Determine the (X, Y) coordinate at the center of the cell enclosing the given text.  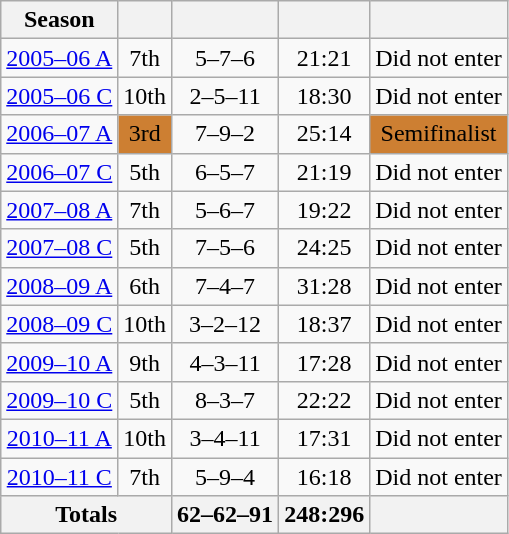
2010–11 C (60, 477)
2010–11 A (60, 438)
2009–10 C (60, 400)
2007–08 C (60, 248)
2006–07 C (60, 172)
7–5–6 (226, 248)
7–9–2 (226, 134)
22:22 (324, 400)
3–4–11 (226, 438)
5–7–6 (226, 58)
21:19 (324, 172)
9th (145, 362)
62–62–91 (226, 515)
5–6–7 (226, 210)
5–9–4 (226, 477)
3rd (145, 134)
6–5–7 (226, 172)
21:21 (324, 58)
2008–09 C (60, 324)
17:31 (324, 438)
18:37 (324, 324)
2006–07 A (60, 134)
19:22 (324, 210)
2–5–11 (226, 96)
Season (60, 20)
2008–09 A (60, 286)
18:30 (324, 96)
2007–08 A (60, 210)
2005–06 C (60, 96)
7–4–7 (226, 286)
16:18 (324, 477)
24:25 (324, 248)
3–2–12 (226, 324)
4–3–11 (226, 362)
2009–10 A (60, 362)
248:296 (324, 515)
Totals (86, 515)
Semifinalist (439, 134)
25:14 (324, 134)
2005–06 A (60, 58)
17:28 (324, 362)
8–3–7 (226, 400)
31:28 (324, 286)
6th (145, 286)
